Extract the [x, y] coordinate from the center of the cell holding the provided text.  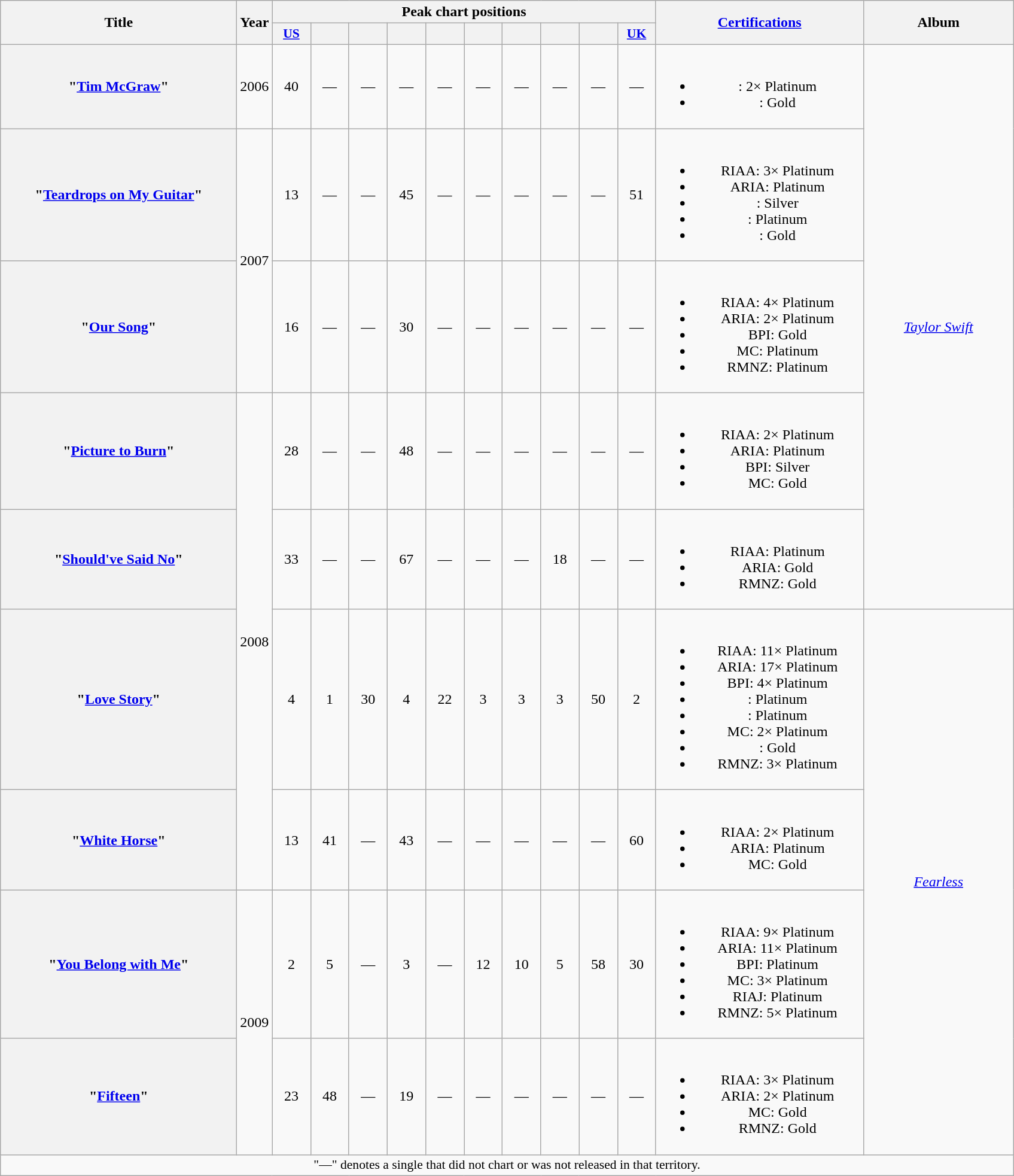
RIAA: PlatinumARIA: GoldRMNZ: Gold [760, 559]
16 [291, 327]
33 [291, 559]
RIAA: 3× PlatinumARIA: Platinum: Silver: Platinum: Gold [760, 194]
Year [255, 23]
RIAA: 9× PlatinumARIA: 11× PlatinumBPI: PlatinumMC: 3× PlatinumRIAJ: PlatinumRMNZ: 5× Platinum [760, 964]
Fearless [938, 882]
51 [637, 194]
RIAA: 2× PlatinumARIA: PlatinumBPI: SilverMC: Gold [760, 451]
2006 [255, 86]
1 [330, 700]
"Teardrops on My Guitar" [118, 194]
19 [406, 1096]
"You Belong with Me" [118, 964]
"Love Story" [118, 700]
Certifications [760, 23]
50 [598, 700]
"Picture to Burn" [118, 451]
2007 [255, 260]
"Our Song" [118, 327]
2009 [255, 1022]
"Should've Said No" [118, 559]
US [291, 34]
RIAA: 2× PlatinumARIA: PlatinumMC: Gold [760, 840]
Title [118, 23]
58 [598, 964]
RIAA: 3× PlatinumARIA: 2× PlatinumMC: GoldRMNZ: Gold [760, 1096]
RIAA: 4× PlatinumARIA: 2× PlatinumBPI: GoldMC: PlatinumRMNZ: Platinum [760, 327]
12 [483, 964]
2008 [255, 642]
43 [406, 840]
18 [560, 559]
28 [291, 451]
Album [938, 23]
23 [291, 1096]
22 [444, 700]
: 2× Platinum: Gold [760, 86]
40 [291, 86]
"Tim McGraw" [118, 86]
Peak chart positions [464, 12]
45 [406, 194]
RIAA: 11× PlatinumARIA: 17× PlatinumBPI: 4× Platinum: Platinum: PlatinumMC: 2× Platinum: GoldRMNZ: 3× Platinum [760, 700]
41 [330, 840]
"Fifteen" [118, 1096]
Taylor Swift [938, 327]
10 [522, 964]
60 [637, 840]
UK [637, 34]
"—" denotes a single that did not chart or was not released in that territory. [507, 1165]
67 [406, 559]
"White Horse" [118, 840]
